Capture the cell that displays the provided text and extract its (X, Y) central coordinate. 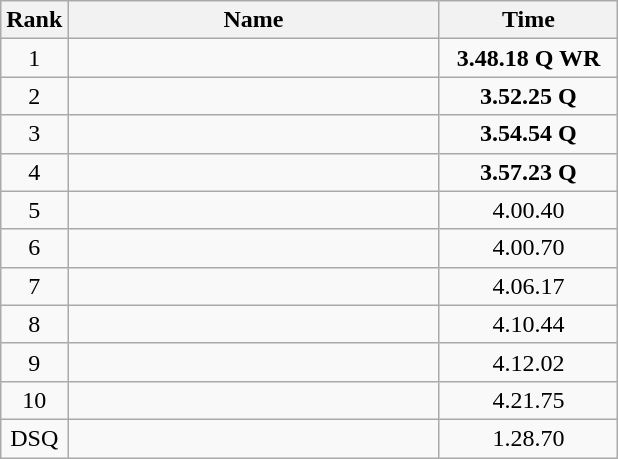
9 (34, 362)
4.12.02 (528, 362)
4.06.17 (528, 286)
3.54.54 Q (528, 134)
Name (254, 20)
6 (34, 248)
4.21.75 (528, 400)
3.48.18 Q WR (528, 58)
1.28.70 (528, 438)
4 (34, 172)
3 (34, 134)
10 (34, 400)
5 (34, 210)
3.52.25 Q (528, 96)
7 (34, 286)
2 (34, 96)
4.00.70 (528, 248)
Rank (34, 20)
3.57.23 Q (528, 172)
1 (34, 58)
4.00.40 (528, 210)
Time (528, 20)
DSQ (34, 438)
8 (34, 324)
4.10.44 (528, 324)
